Search for the cell housing the specified text and yield its [X, Y] center coordinate. 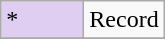
Record [124, 20]
* [42, 20]
